Capture the cell that displays the provided text and extract its (x, y) central coordinate. 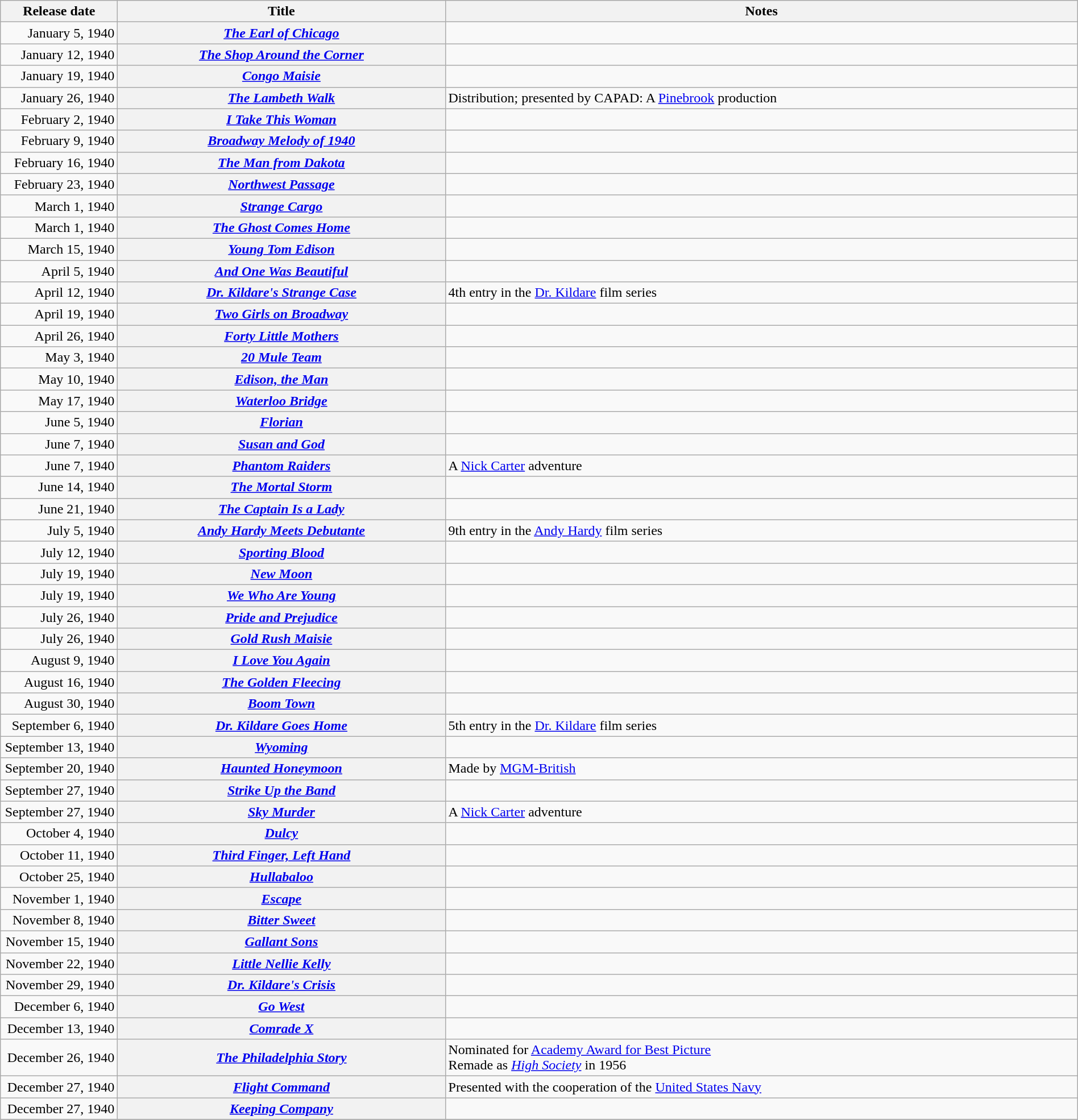
20 Mule Team (281, 358)
Made by MGM-British (761, 769)
July 12, 1940 (59, 552)
Sky Murder (281, 812)
Sporting Blood (281, 552)
Keeping Company (281, 1109)
Haunted Honeymoon (281, 769)
Title (281, 11)
The Earl of Chicago (281, 33)
October 4, 1940 (59, 833)
The Golden Fleecing (281, 682)
June 21, 1940 (59, 509)
Third Finger, Left Hand (281, 855)
Young Tom Edison (281, 249)
Dr. Kildare's Crisis (281, 985)
May 17, 1940 (59, 401)
April 26, 1940 (59, 336)
The Shop Around the Corner (281, 55)
January 19, 1940 (59, 76)
April 5, 1940 (59, 271)
Wyoming (281, 747)
January 5, 1940 (59, 33)
We Who Are Young (281, 595)
Little Nellie Kelly (281, 964)
The Mortal Storm (281, 487)
Two Girls on Broadway (281, 314)
February 9, 1940 (59, 141)
Broadway Melody of 1940 (281, 141)
Phantom Raiders (281, 466)
September 20, 1940 (59, 769)
August 9, 1940 (59, 661)
February 2, 1940 (59, 119)
I Love You Again (281, 661)
4th entry in the Dr. Kildare film series (761, 293)
April 12, 1940 (59, 293)
Escape (281, 898)
Strange Cargo (281, 206)
February 16, 1940 (59, 163)
The Lambeth Walk (281, 98)
Northwest Passage (281, 184)
April 19, 1940 (59, 314)
Forty Little Mothers (281, 336)
September 6, 1940 (59, 725)
Dr. Kildare's Strange Case (281, 293)
Flight Command (281, 1087)
November 29, 1940 (59, 985)
The Ghost Comes Home (281, 227)
The Captain Is a Lady (281, 509)
Congo Maisie (281, 76)
Notes (761, 11)
New Moon (281, 574)
The Man from Dakota (281, 163)
Andy Hardy Meets Debutante (281, 530)
November 15, 1940 (59, 941)
The Philadelphia Story (281, 1057)
October 25, 1940 (59, 877)
Release date (59, 11)
December 26, 1940 (59, 1057)
Presented with the cooperation of the United States Navy (761, 1087)
Comrade X (281, 1028)
December 13, 1940 (59, 1028)
August 30, 1940 (59, 704)
May 10, 1940 (59, 379)
October 11, 1940 (59, 855)
Susan and God (281, 444)
Pride and Prejudice (281, 617)
Edison, the Man (281, 379)
Distribution; presented by CAPAD: A Pinebrook production (761, 98)
December 6, 1940 (59, 1007)
Hullabaloo (281, 877)
November 1, 1940 (59, 898)
January 26, 1940 (59, 98)
November 22, 1940 (59, 964)
And One Was Beautiful (281, 271)
9th entry in the Andy Hardy film series (761, 530)
Go West (281, 1007)
June 5, 1940 (59, 422)
5th entry in the Dr. Kildare film series (761, 725)
July 5, 1940 (59, 530)
September 13, 1940 (59, 747)
Strike Up the Band (281, 790)
Dr. Kildare Goes Home (281, 725)
January 12, 1940 (59, 55)
June 14, 1940 (59, 487)
May 3, 1940 (59, 358)
Nominated for Academy Award for Best PictureRemade as High Society in 1956 (761, 1057)
Boom Town (281, 704)
Bitter Sweet (281, 920)
Waterloo Bridge (281, 401)
March 15, 1940 (59, 249)
I Take This Woman (281, 119)
Gallant Sons (281, 941)
November 8, 1940 (59, 920)
February 23, 1940 (59, 184)
August 16, 1940 (59, 682)
Gold Rush Maisie (281, 639)
Dulcy (281, 833)
Florian (281, 422)
